Determine the [x, y] coordinate at the center of the cell enclosing the given text.  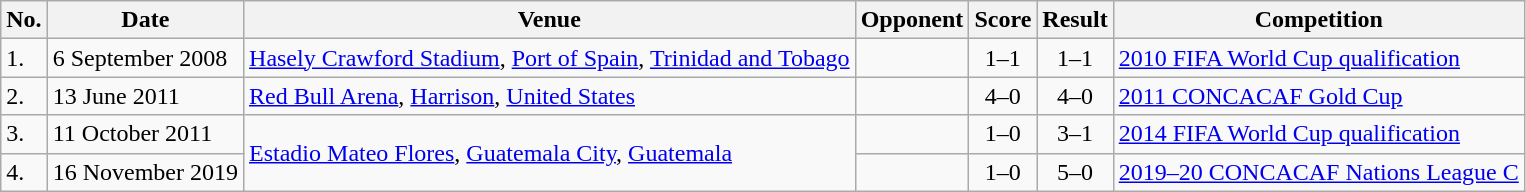
2011 CONCACAF Gold Cup [1318, 96]
3–1 [1075, 134]
4. [24, 172]
16 November 2019 [145, 172]
Red Bull Arena, Harrison, United States [550, 96]
13 June 2011 [145, 96]
5–0 [1075, 172]
Opponent [912, 20]
6 September 2008 [145, 58]
Hasely Crawford Stadium, Port of Spain, Trinidad and Tobago [550, 58]
Result [1075, 20]
2014 FIFA World Cup qualification [1318, 134]
Competition [1318, 20]
Estadio Mateo Flores, Guatemala City, Guatemala [550, 153]
1. [24, 58]
2010 FIFA World Cup qualification [1318, 58]
No. [24, 20]
11 October 2011 [145, 134]
3. [24, 134]
Date [145, 20]
2. [24, 96]
2019–20 CONCACAF Nations League C [1318, 172]
Score [1003, 20]
Venue [550, 20]
